Scan for the cell matching the given text and deliver its [X, Y] coordinate at center. 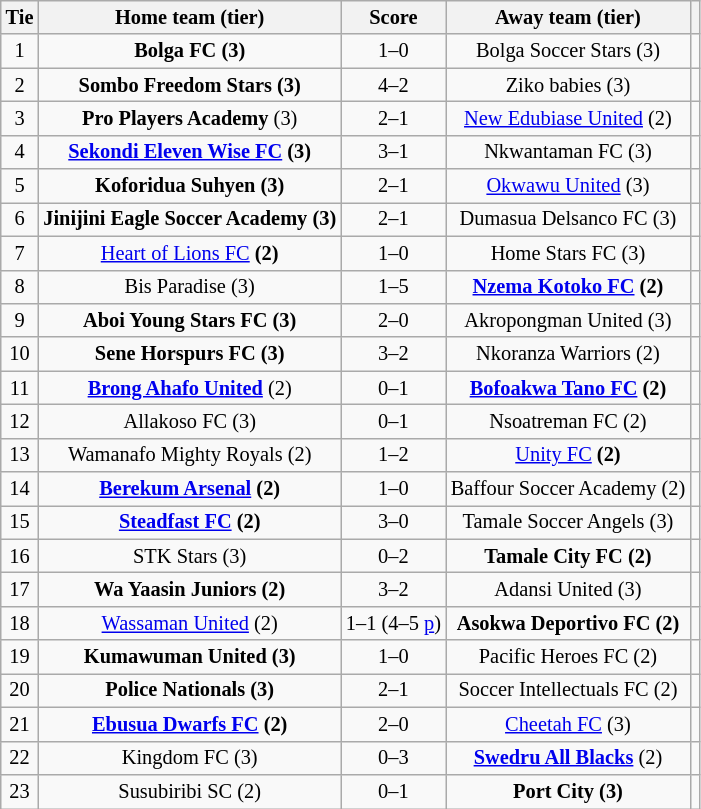
22 [20, 758]
20 [20, 690]
Susubiribi SC (2) [190, 791]
6 [20, 219]
Soccer Intellectuals FC (2) [568, 690]
Away team (tier) [568, 17]
8 [20, 287]
Bofoakwa Tano FC (2) [568, 388]
3–1 [394, 152]
11 [20, 388]
15 [20, 522]
17 [20, 589]
Tamale Soccer Angels (3) [568, 522]
Tamale City FC (2) [568, 556]
21 [20, 724]
1–2 [394, 455]
Jinijini Eagle Soccer Academy (3) [190, 219]
9 [20, 320]
Swedru All Blacks (2) [568, 758]
Aboi Young Stars FC (3) [190, 320]
STK Stars (3) [190, 556]
Akropongman United (3) [568, 320]
Bis Paradise (3) [190, 287]
0–2 [394, 556]
1–5 [394, 287]
4 [20, 152]
18 [20, 623]
Police Nationals (3) [190, 690]
0–3 [394, 758]
Home team (tier) [190, 17]
Bolga FC (3) [190, 51]
Okwawu United (3) [568, 186]
New Edubiase United (2) [568, 118]
Port City (3) [568, 791]
Score [394, 17]
Nkoranza Warriors (2) [568, 354]
Pro Players Academy (3) [190, 118]
Ziko babies (3) [568, 85]
Wamanafo Mighty Royals (2) [190, 455]
2 [20, 85]
12 [20, 421]
4–2 [394, 85]
Adansi United (3) [568, 589]
Nzema Kotoko FC (2) [568, 287]
5 [20, 186]
1–1 (4–5 p) [394, 623]
Pacific Heroes FC (2) [568, 657]
Koforidua Suhyen (3) [190, 186]
13 [20, 455]
Nkwantaman FC (3) [568, 152]
23 [20, 791]
Kingdom FC (3) [190, 758]
Brong Ahafo United (2) [190, 388]
Unity FC (2) [568, 455]
Sene Horspurs FC (3) [190, 354]
Steadfast FC (2) [190, 522]
Wa Yaasin Juniors (2) [190, 589]
Ebusua Dwarfs FC (2) [190, 724]
Home Stars FC (3) [568, 253]
1 [20, 51]
Heart of Lions FC (2) [190, 253]
Tie [20, 17]
3–0 [394, 522]
Allakoso FC (3) [190, 421]
Cheetah FC (3) [568, 724]
Nsoatreman FC (2) [568, 421]
Bolga Soccer Stars (3) [568, 51]
Kumawuman United (3) [190, 657]
7 [20, 253]
10 [20, 354]
Baffour Soccer Academy (2) [568, 489]
Sekondi Eleven Wise FC (3) [190, 152]
19 [20, 657]
Berekum Arsenal (2) [190, 489]
3 [20, 118]
16 [20, 556]
Dumasua Delsanco FC (3) [568, 219]
Sombo Freedom Stars (3) [190, 85]
14 [20, 489]
Wassaman United (2) [190, 623]
Asokwa Deportivo FC (2) [568, 623]
